For the text-containing cell, return its midpoint in [x, y] coordinate format. 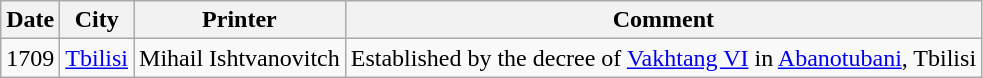
1709 [30, 58]
Established by the decree of Vakhtang VI in Abanotubani, Tbilisi [663, 58]
Printer [240, 20]
Tbilisi [97, 58]
City [97, 20]
Mihail Ishtvanovitch [240, 58]
Date [30, 20]
Comment [663, 20]
